From the cell containing the given text, extract its center point as (X, Y) coordinate. 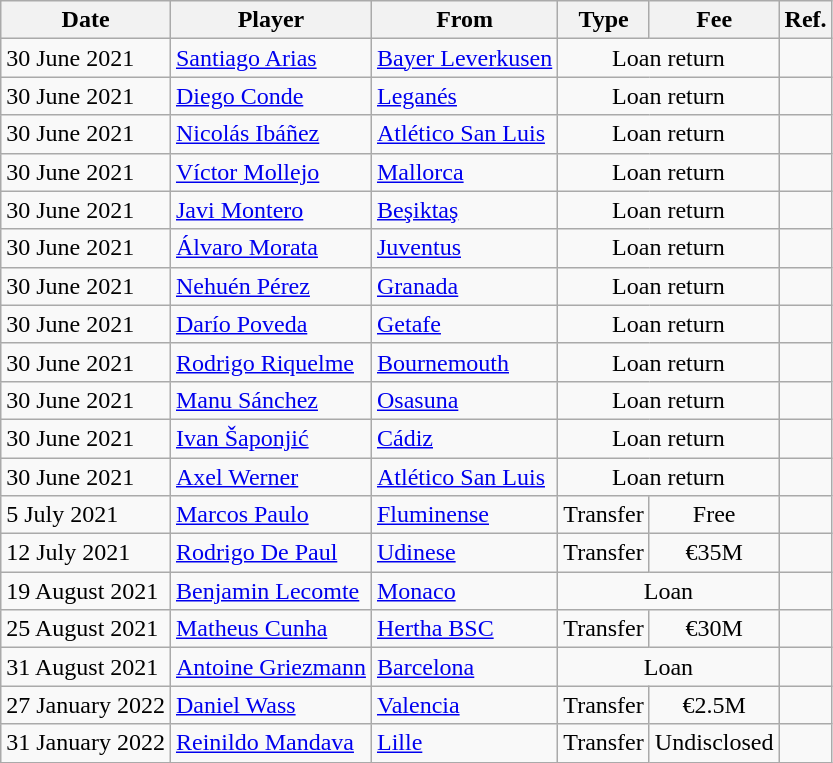
Javi Montero (270, 210)
25 August 2021 (86, 629)
Bournemouth (464, 362)
Cádiz (464, 438)
Barcelona (464, 667)
Juventus (464, 248)
Free (714, 515)
Undisclosed (714, 743)
Antoine Griezmann (270, 667)
Nehuén Pérez (270, 286)
31 August 2021 (86, 667)
27 January 2022 (86, 705)
Hertha BSC (464, 629)
From (464, 20)
31 January 2022 (86, 743)
€2.5M (714, 705)
Beşiktaş (464, 210)
Rodrigo Riquelme (270, 362)
Udinese (464, 553)
Leganés (464, 96)
Daniel Wass (270, 705)
Getafe (464, 324)
Type (604, 20)
Santiago Arias (270, 58)
Axel Werner (270, 477)
Manu Sánchez (270, 400)
Lille (464, 743)
Date (86, 20)
Víctor Mollejo (270, 172)
Osasuna (464, 400)
Matheus Cunha (270, 629)
Álvaro Morata (270, 248)
Darío Poveda (270, 324)
Reinildo Mandava (270, 743)
12 July 2021 (86, 553)
Ivan Šaponjić (270, 438)
Granada (464, 286)
Valencia (464, 705)
Fee (714, 20)
Rodrigo De Paul (270, 553)
5 July 2021 (86, 515)
Nicolás Ibáñez (270, 134)
Diego Conde (270, 96)
Mallorca (464, 172)
19 August 2021 (86, 591)
Benjamin Lecomte (270, 591)
€35M (714, 553)
Marcos Paulo (270, 515)
Ref. (806, 20)
€30M (714, 629)
Player (270, 20)
Fluminense (464, 515)
Bayer Leverkusen (464, 58)
Monaco (464, 591)
